Scan for the cell matching the given text and deliver its [X, Y] coordinate at center. 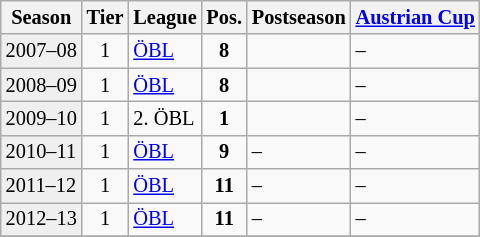
Season [42, 17]
2011–12 [42, 186]
Postseason [299, 17]
Tier [106, 17]
Pos. [224, 17]
9 [224, 152]
Austrian Cup [416, 17]
2008–09 [42, 85]
2009–10 [42, 118]
2010–11 [42, 152]
2012–13 [42, 219]
2007–08 [42, 51]
2. ÖBL [164, 118]
League [164, 17]
